Provide the [X, Y] coordinate of the cell's center where the given text is located.  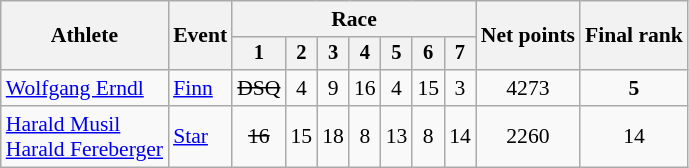
DSQ [258, 88]
4273 [528, 88]
13 [397, 136]
Wolfgang Erndl [84, 88]
Final rank [634, 36]
7 [460, 54]
1 [258, 54]
Star [200, 136]
9 [333, 88]
2260 [528, 136]
2 [302, 54]
Net points [528, 36]
Event [200, 36]
18 [333, 136]
Harald MusilHarald Fereberger [84, 136]
Finn [200, 88]
Race [354, 19]
Athlete [84, 36]
6 [428, 54]
